Return the [X, Y] coordinate for the center point of the cell that contains the specified text.  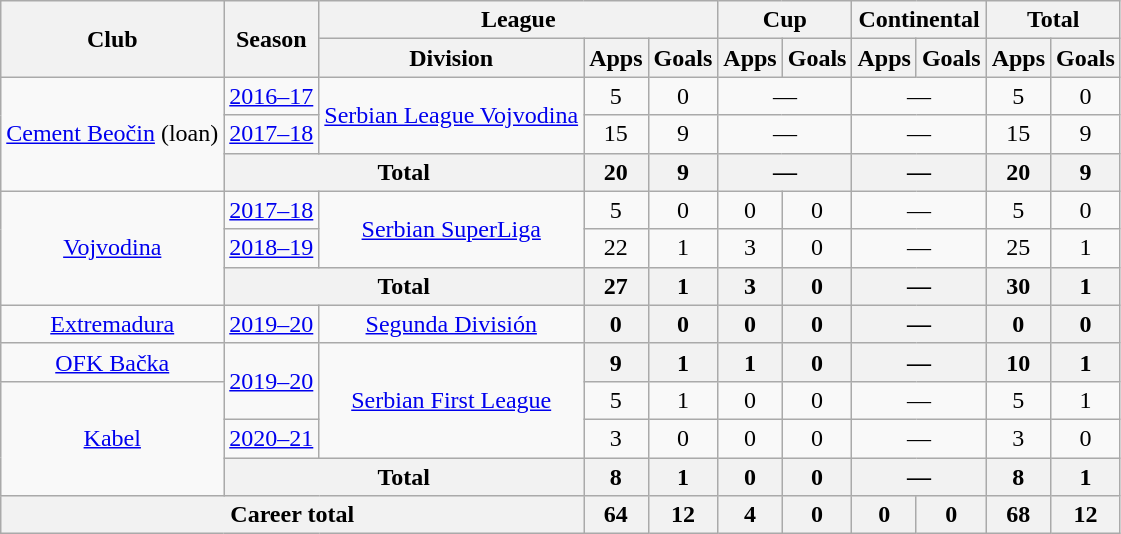
Career total [292, 515]
Serbian League Vojvodina [452, 115]
Cup [785, 20]
2016–17 [272, 96]
Continental [919, 20]
Vojvodina [112, 248]
Division [452, 58]
30 [1018, 286]
2020–21 [272, 438]
Serbian First League [452, 400]
27 [616, 286]
25 [1018, 248]
OFK Bačka [112, 362]
Extremadura [112, 324]
Segunda División [452, 324]
Club [112, 39]
Cement Beočin (loan) [112, 134]
68 [1018, 515]
League [518, 20]
Kabel [112, 438]
2018–19 [272, 248]
4 [750, 515]
10 [1018, 362]
Season [272, 39]
22 [616, 248]
64 [616, 515]
Serbian SuperLiga [452, 229]
